From the cell containing the given text, extract its center point as [x, y] coordinate. 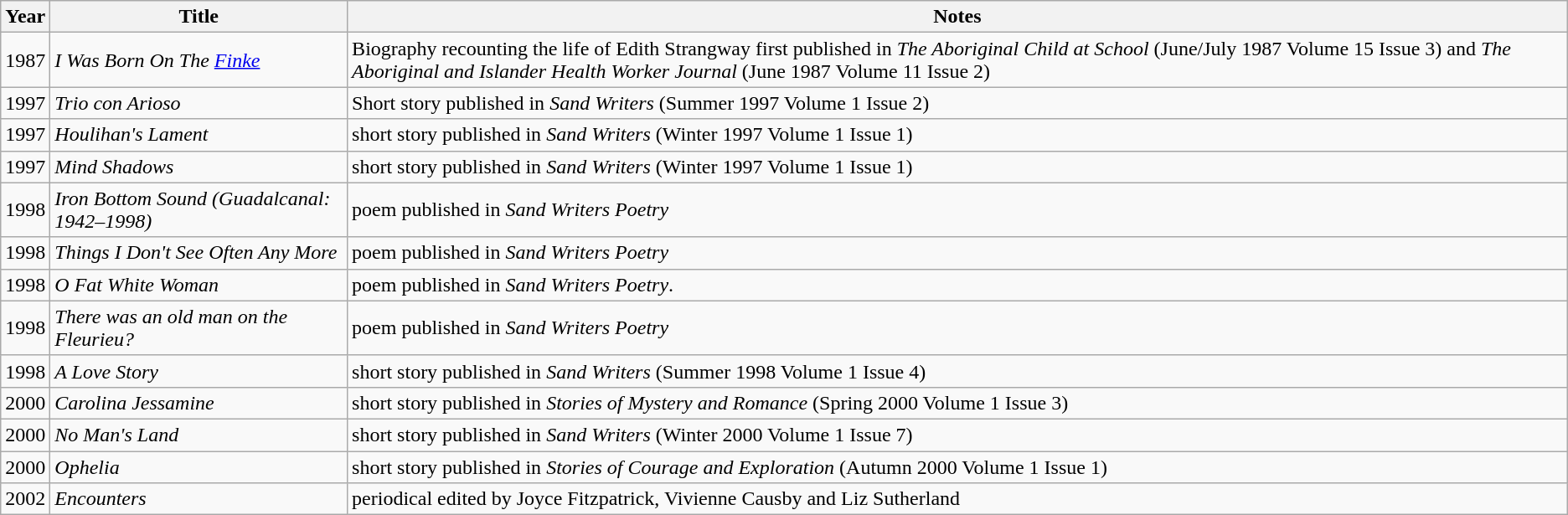
short story published in Sand Writers (Summer 1998 Volume 1 Issue 4) [958, 371]
Mind Shadows [199, 167]
Carolina Jessamine [199, 403]
Houlihan's Lament [199, 135]
There was an old man on the Fleurieu? [199, 328]
Notes [958, 17]
short story published in Sand Writers (Winter 2000 Volume 1 Issue 7) [958, 435]
1987 [25, 60]
I Was Born On The Finke [199, 60]
Trio con Arioso [199, 103]
periodical edited by Joyce Fitzpatrick, Vivienne Causby and Liz Sutherland [958, 499]
Title [199, 17]
Iron Bottom Sound (Guadalcanal: 1942–1998) [199, 209]
short story published in Stories of Mystery and Romance (Spring 2000 Volume 1 Issue 3) [958, 403]
A Love Story [199, 371]
Things I Don't See Often Any More [199, 253]
No Man's Land [199, 435]
short story published in Stories of Courage and Exploration (Autumn 2000 Volume 1 Issue 1) [958, 466]
Short story published in Sand Writers (Summer 1997 Volume 1 Issue 2) [958, 103]
Encounters [199, 499]
Year [25, 17]
2002 [25, 499]
poem published in Sand Writers Poetry. [958, 285]
Ophelia [199, 466]
O Fat White Woman [199, 285]
